Determine the (x, y) coordinate at the center of the cell enclosing the given text.  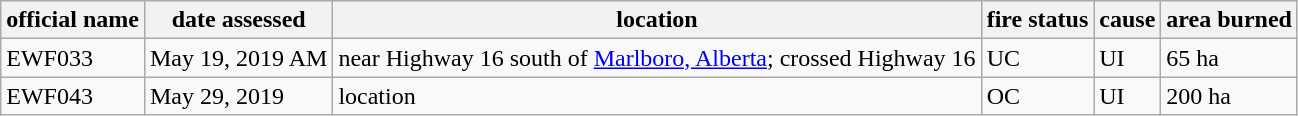
May 29, 2019 (238, 96)
date assessed (238, 20)
fire status (1038, 20)
EWF043 (73, 96)
area burned (1230, 20)
near Highway 16 south of Marlboro, Alberta; crossed Highway 16 (657, 58)
200 ha (1230, 96)
OC (1038, 96)
cause (1128, 20)
EWF033 (73, 58)
65 ha (1230, 58)
UC (1038, 58)
May 19, 2019 AM (238, 58)
official name (73, 20)
